Extract the [X, Y] coordinate from the center of the cell holding the provided text.  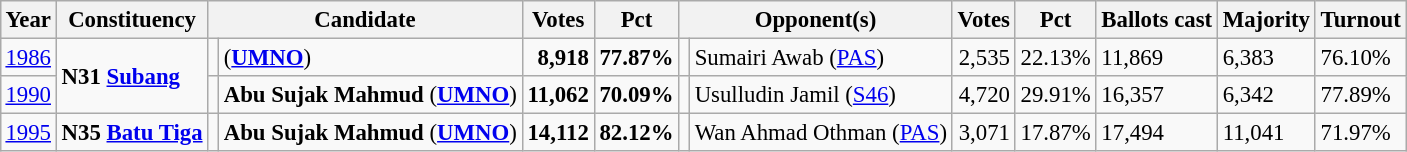
N35 Batu Tiga [132, 133]
17.87% [1056, 133]
77.87% [636, 57]
Candidate [365, 20]
N31 Subang [132, 76]
Usulludin Jamil (S46) [820, 95]
1995 [28, 133]
14,112 [558, 133]
76.10% [1360, 57]
11,869 [1156, 57]
3,071 [984, 133]
Opponent(s) [816, 20]
4,720 [984, 95]
6,383 [1266, 57]
Year [28, 20]
11,062 [558, 95]
6,342 [1266, 95]
Turnout [1360, 20]
11,041 [1266, 133]
77.89% [1360, 95]
Constituency [132, 20]
29.91% [1056, 95]
(UMNO) [370, 57]
Ballots cast [1156, 20]
2,535 [984, 57]
70.09% [636, 95]
16,357 [1156, 95]
22.13% [1056, 57]
71.97% [1360, 133]
1990 [28, 95]
1986 [28, 57]
17,494 [1156, 133]
Sumairi Awab (PAS) [820, 57]
Wan Ahmad Othman (PAS) [820, 133]
8,918 [558, 57]
82.12% [636, 133]
Majority [1266, 20]
